Provide the (x, y) coordinate of the cell's center where the given text is located.  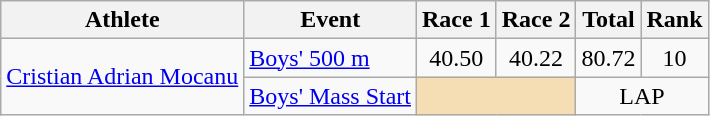
Event (330, 20)
Cristian Adrian Mocanu (122, 77)
Race 1 (457, 20)
80.72 (608, 58)
LAP (642, 96)
Race 2 (536, 20)
Athlete (122, 20)
40.50 (457, 58)
10 (674, 58)
40.22 (536, 58)
Boys' 500 m (330, 58)
Boys' Mass Start (330, 96)
Total (608, 20)
Rank (674, 20)
